Capture the cell that displays the provided text and extract its [x, y] central coordinate. 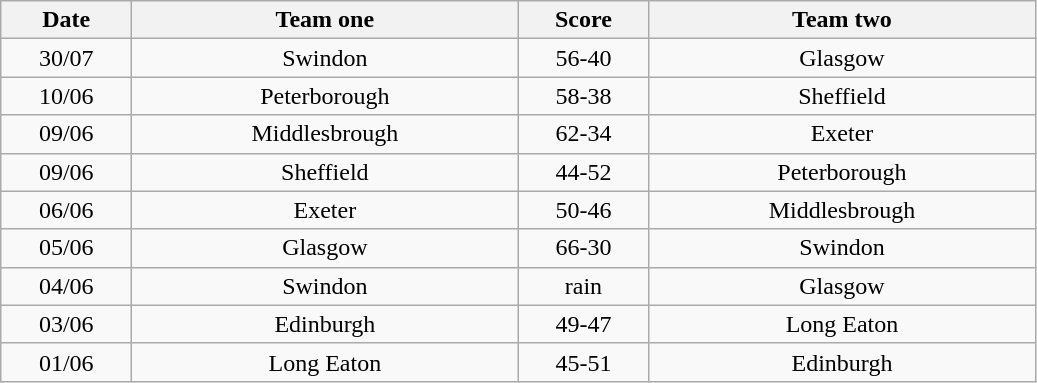
05/06 [66, 248]
66-30 [584, 248]
56-40 [584, 58]
04/06 [66, 286]
03/06 [66, 324]
Score [584, 20]
Team one [325, 20]
49-47 [584, 324]
Team two [842, 20]
01/06 [66, 362]
45-51 [584, 362]
62-34 [584, 134]
Date [66, 20]
58-38 [584, 96]
rain [584, 286]
06/06 [66, 210]
50-46 [584, 210]
30/07 [66, 58]
10/06 [66, 96]
44-52 [584, 172]
